Provide the (X, Y) coordinate of the cell's center where the given text is located.  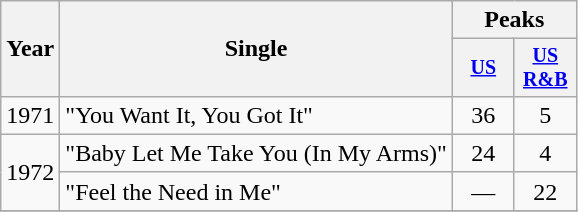
5 (545, 115)
— (483, 191)
"You Want It, You Got It" (256, 115)
Peaks (514, 20)
Single (256, 49)
Year (30, 49)
"Feel the Need in Me" (256, 191)
USR&B (545, 68)
US (483, 68)
36 (483, 115)
1971 (30, 115)
1972 (30, 172)
"Baby Let Me Take You (In My Arms)" (256, 153)
24 (483, 153)
22 (545, 191)
4 (545, 153)
